Detect which cell encompasses the target text, then output its [x, y] center coordinate. 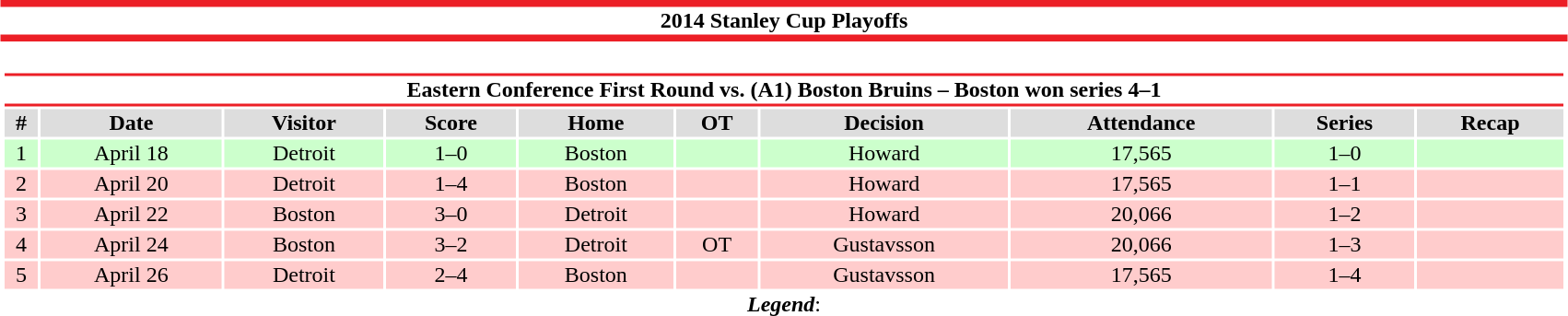
Score [451, 123]
# [20, 123]
Decision [884, 123]
Eastern Conference First Round vs. (A1) Boston Bruins – Boston won series 4–1 [783, 90]
2014 Stanley Cup Playoffs [784, 20]
April 26 [131, 275]
3–0 [451, 215]
Home [596, 123]
1–1 [1345, 183]
2–4 [451, 275]
1–2 [1345, 215]
April 22 [131, 215]
1 [20, 154]
Attendance [1141, 123]
5 [20, 275]
1–3 [1345, 244]
April 18 [131, 154]
3–2 [451, 244]
4 [20, 244]
Visitor [304, 123]
April 24 [131, 244]
Recap [1490, 123]
Date [131, 123]
2 [20, 183]
3 [20, 215]
Series [1345, 123]
April 20 [131, 183]
